From the cell containing the given text, extract its center point as [x, y] coordinate. 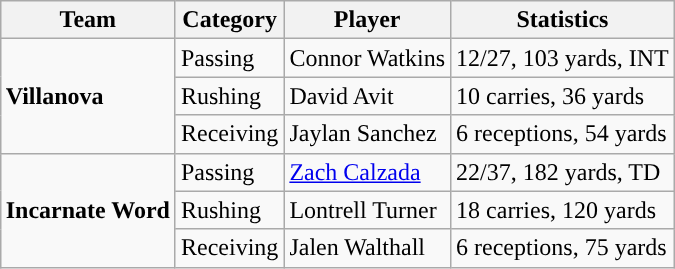
Zach Calzada [368, 172]
Team [88, 20]
Jalen Walthall [368, 248]
12/27, 103 yards, INT [563, 58]
Statistics [563, 20]
10 carries, 36 yards [563, 96]
18 carries, 120 yards [563, 210]
Incarnate Word [88, 210]
22/37, 182 yards, TD [563, 172]
Villanova [88, 96]
Category [229, 20]
Lontrell Turner [368, 210]
Connor Watkins [368, 58]
Jaylan Sanchez [368, 134]
David Avit [368, 96]
6 receptions, 54 yards [563, 134]
6 receptions, 75 yards [563, 248]
Player [368, 20]
